Find where the given text appears and provide that cell's center as (X, Y) coordinate. 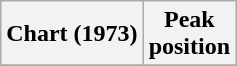
Peakposition (189, 34)
Chart (1973) (72, 34)
